Locate the cell with the specified text and output its [x, y] center coordinate. 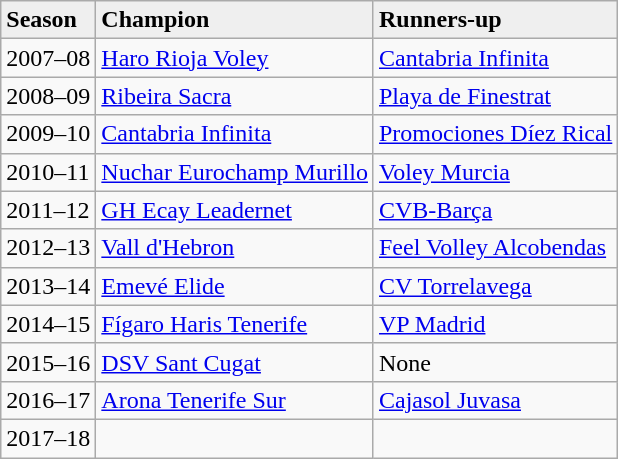
2012–13 [48, 248]
Arona Tenerife Sur [235, 400]
Ribeira Sacra [235, 96]
VP Madrid [495, 324]
2017–18 [48, 438]
2008–09 [48, 96]
2007–08 [48, 58]
Champion [235, 20]
2010–11 [48, 172]
Voley Murcia [495, 172]
Fígaro Haris Tenerife [235, 324]
Promociones Díez Rical [495, 134]
2015–16 [48, 362]
DSV Sant Cugat [235, 362]
Emevé Elide [235, 286]
Season [48, 20]
Runners-up [495, 20]
Feel Volley Alcobendas [495, 248]
Playa de Finestrat [495, 96]
2014–15 [48, 324]
2011–12 [48, 210]
2009–10 [48, 134]
Vall d'Hebron [235, 248]
Haro Rioja Voley [235, 58]
Cajasol Juvasa [495, 400]
GH Ecay Leadernet [235, 210]
2013–14 [48, 286]
CVB-Barça [495, 210]
None [495, 362]
2016–17 [48, 400]
CV Torrelavega [495, 286]
Nuchar Eurochamp Murillo [235, 172]
